Detect which cell encompasses the target text, then output its [X, Y] center coordinate. 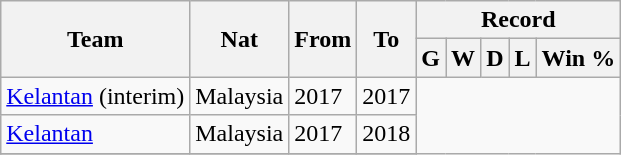
G [431, 58]
D [495, 58]
Team [96, 39]
Kelantan [96, 134]
L [522, 58]
Nat [240, 39]
Record [518, 20]
W [464, 58]
Win % [578, 58]
Kelantan (interim) [96, 96]
2018 [386, 134]
To [386, 39]
From [323, 39]
